Locate the cell with the specified text and output its (X, Y) center coordinate. 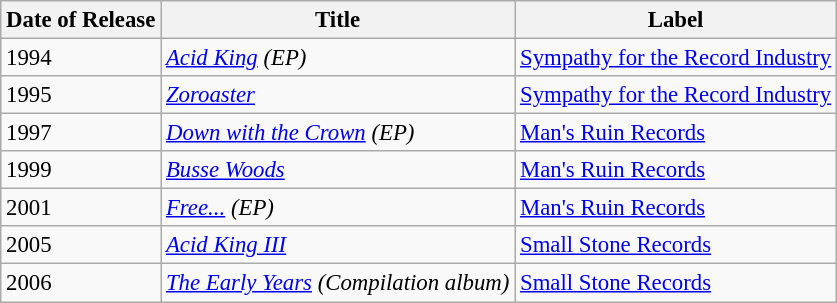
Free... (EP) (338, 208)
Zoroaster (338, 95)
The Early Years (Compilation album) (338, 283)
Down with the Crown (EP) (338, 133)
2005 (81, 245)
Busse Woods (338, 170)
Acid King (EP) (338, 58)
1995 (81, 95)
Date of Release (81, 20)
Acid King III (338, 245)
1999 (81, 170)
2006 (81, 283)
2001 (81, 208)
Title (338, 20)
1994 (81, 58)
Label (676, 20)
1997 (81, 133)
